Determine the [X, Y] coordinate at the center of the cell enclosing the given text.  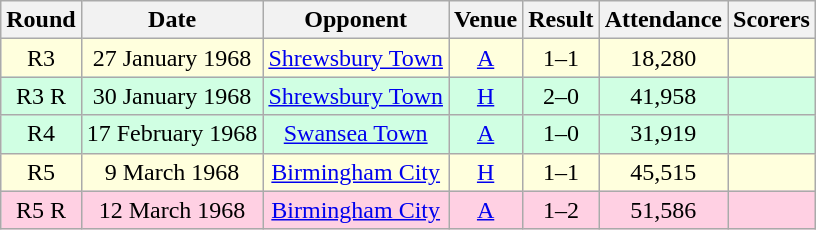
51,586 [663, 210]
R5 [41, 172]
2–0 [561, 96]
R3 [41, 58]
17 February 1968 [172, 134]
Date [172, 20]
Result [561, 20]
1–0 [561, 134]
R4 [41, 134]
9 March 1968 [172, 172]
45,515 [663, 172]
Round [41, 20]
31,919 [663, 134]
27 January 1968 [172, 58]
Opponent [356, 20]
Swansea Town [356, 134]
12 March 1968 [172, 210]
Scorers [772, 20]
18,280 [663, 58]
1–2 [561, 210]
R3 R [41, 96]
Venue [485, 20]
41,958 [663, 96]
30 January 1968 [172, 96]
R5 R [41, 210]
Attendance [663, 20]
